Identify which cell holds the provided text, then report its (x, y) central coordinate. 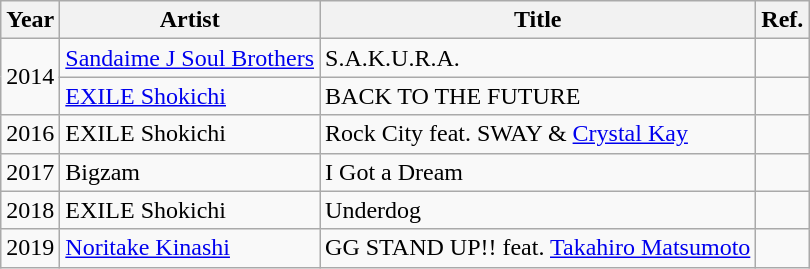
Bigzam (190, 172)
Rock City feat. SWAY & Crystal Kay (538, 134)
2014 (30, 77)
GG STAND UP!! feat. Takahiro Matsumoto (538, 248)
Artist (190, 20)
Year (30, 20)
2018 (30, 210)
Ref. (782, 20)
2016 (30, 134)
2017 (30, 172)
I Got a Dream (538, 172)
S.A.K.U.R.A. (538, 58)
Sandaime J Soul Brothers (190, 58)
Noritake Kinashi (190, 248)
Title (538, 20)
2019 (30, 248)
Underdog (538, 210)
BACK TO THE FUTURE (538, 96)
